Provide the (x, y) coordinate of the cell's center where the given text is located.  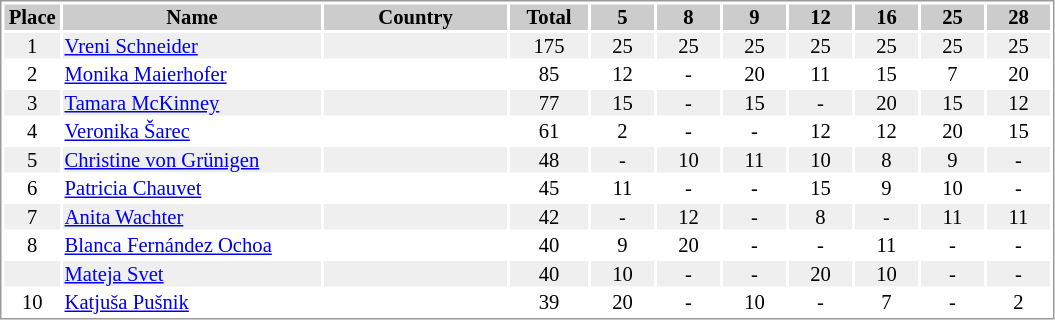
Veronika Šarec (192, 131)
Anita Wachter (192, 217)
Christine von Grünigen (192, 160)
3 (32, 103)
39 (549, 303)
Place (32, 17)
85 (549, 75)
Patricia Chauvet (192, 189)
4 (32, 131)
Katjuša Pušnik (192, 303)
Total (549, 17)
Monika Maierhofer (192, 75)
Name (192, 17)
45 (549, 189)
Mateja Svet (192, 274)
175 (549, 46)
42 (549, 217)
61 (549, 131)
48 (549, 160)
1 (32, 46)
Tamara McKinney (192, 103)
Vreni Schneider (192, 46)
6 (32, 189)
Country (416, 17)
16 (886, 17)
Blanca Fernández Ochoa (192, 245)
77 (549, 103)
28 (1018, 17)
